Identify which cell holds the provided text, then report its [x, y] central coordinate. 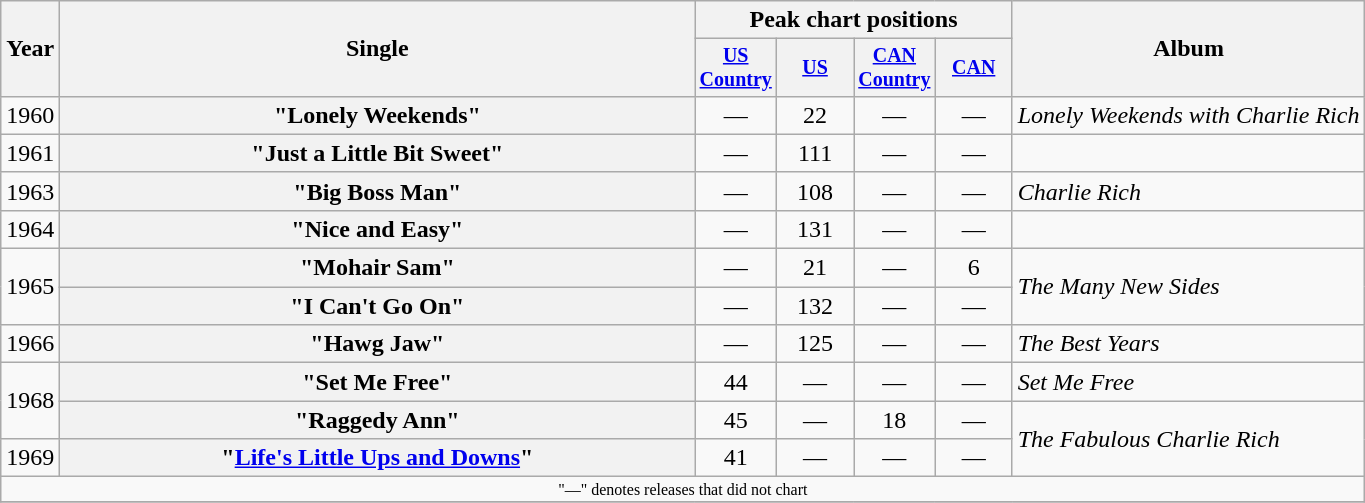
"—" denotes releases that did not chart [683, 489]
1964 [30, 229]
1968 [30, 401]
US [816, 68]
41 [736, 458]
Peak chart positions [854, 20]
44 [736, 382]
45 [736, 420]
Charlie Rich [1188, 191]
1961 [30, 153]
"Mohair Sam" [378, 268]
"Nice and Easy" [378, 229]
108 [816, 191]
1963 [30, 191]
"Life's Little Ups and Downs" [378, 458]
"Just a Little Bit Sweet" [378, 153]
131 [816, 229]
"Lonely Weekends" [378, 115]
"Set Me Free" [378, 382]
The Best Years [1188, 344]
The Fabulous Charlie Rich [1188, 439]
Single [378, 49]
22 [816, 115]
1960 [30, 115]
The Many New Sides [1188, 287]
132 [816, 306]
6 [974, 268]
"Raggedy Ann" [378, 420]
1966 [30, 344]
CAN [974, 68]
"Big Boss Man" [378, 191]
"Hawg Jaw" [378, 344]
1965 [30, 287]
111 [816, 153]
Album [1188, 49]
"I Can't Go On" [378, 306]
Lonely Weekends with Charlie Rich [1188, 115]
125 [816, 344]
US Country [736, 68]
18 [895, 420]
Year [30, 49]
1969 [30, 458]
CAN Country [895, 68]
21 [816, 268]
Set Me Free [1188, 382]
